Return (x, y) of the center of cell containing provided text 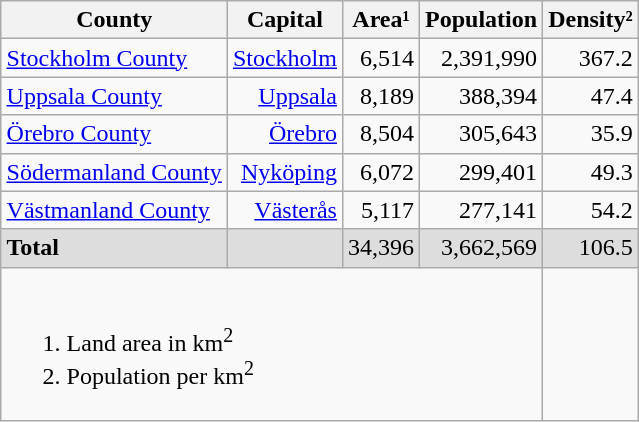
305,643 (482, 134)
Total (114, 248)
Land area in km2Population per km2 (272, 344)
34,396 (380, 248)
Örebro (284, 134)
Uppsala (284, 96)
Area¹ (380, 20)
106.5 (591, 248)
8,189 (380, 96)
5,117 (380, 210)
8,504 (380, 134)
47.4 (591, 96)
277,141 (482, 210)
Södermanland County (114, 172)
Uppsala County (114, 96)
Västerås (284, 210)
49.3 (591, 172)
299,401 (482, 172)
Örebro County (114, 134)
Nyköping (284, 172)
54.2 (591, 210)
County (114, 20)
Stockholm County (114, 58)
388,394 (482, 96)
Density² (591, 20)
Capital (284, 20)
Population (482, 20)
2,391,990 (482, 58)
6,072 (380, 172)
367.2 (591, 58)
Stockholm (284, 58)
3,662,569 (482, 248)
Västmanland County (114, 210)
6,514 (380, 58)
35.9 (591, 134)
